Scan for the cell matching the given text and deliver its (X, Y) coordinate at center. 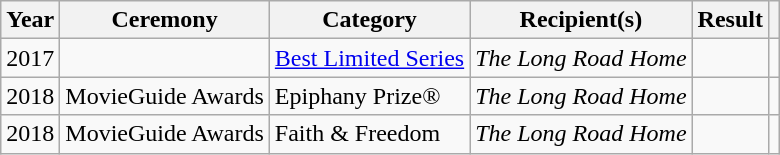
2017 (30, 58)
Ceremony (165, 20)
Recipient(s) (581, 20)
Year (30, 20)
Result (730, 20)
Faith & Freedom (369, 134)
Epiphany Prize® (369, 96)
Category (369, 20)
Best Limited Series (369, 58)
